Provide the (X, Y) coordinate of the cell's center where the given text is located.  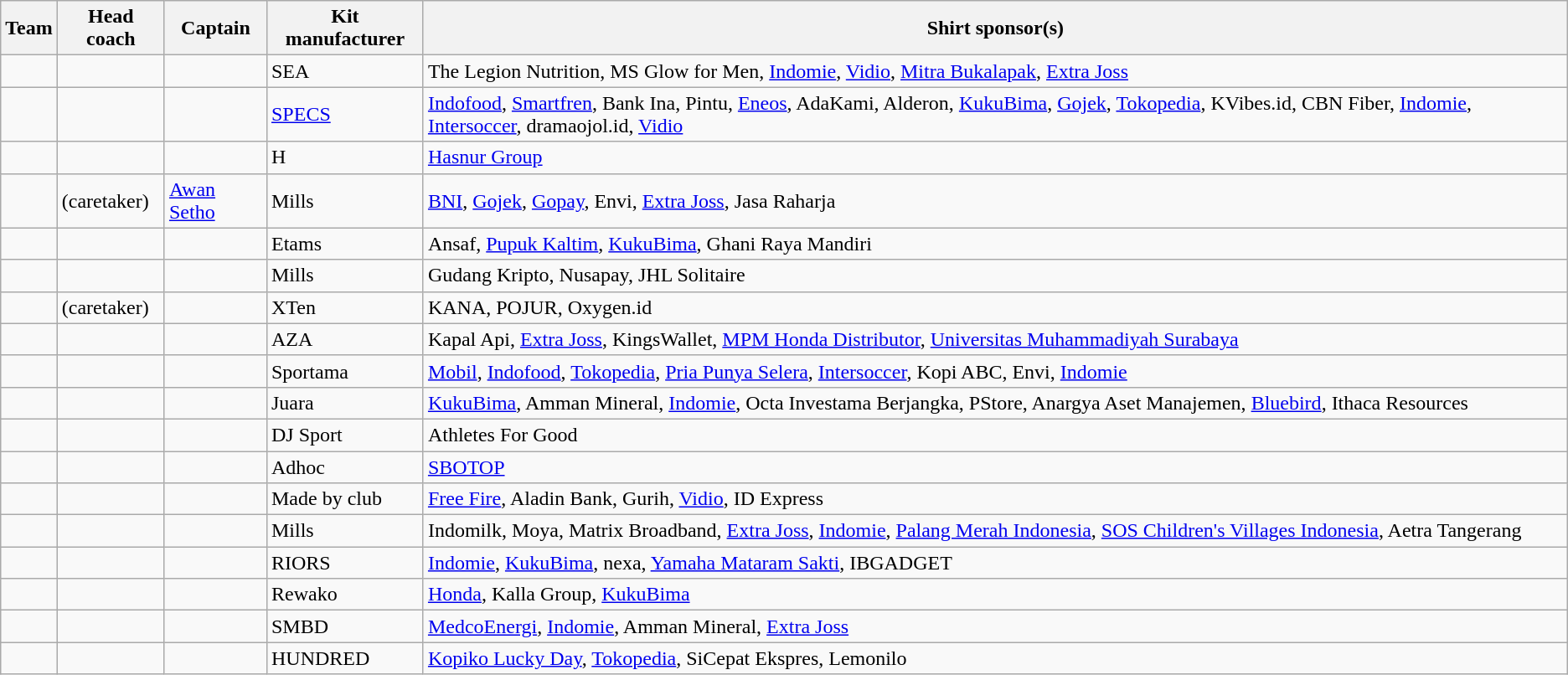
Indomie, KukuBima, nexa, Yamaha Mataram Sakti, IBGADGET (995, 563)
Kopiko Lucky Day, Tokopedia, SiCepat Ekspres, Lemonilo (995, 658)
Head coach (111, 28)
SBOTOP (995, 466)
Ansaf, Pupuk Kaltim, KukuBima, Ghani Raya Mandiri (995, 244)
Gudang Kripto, Nusapay, JHL Solitaire (995, 276)
DJ Sport (345, 435)
HUNDRED (345, 658)
Made by club (345, 499)
XTen (345, 307)
SPECS (345, 114)
KukuBima, Amman Mineral, Indomie, Octa Investama Berjangka, PStore, Anargya Aset Manajemen, Bluebird, Ithaca Resources (995, 403)
RIORS (345, 563)
Indomilk, Moya, Matrix Broadband, Extra Joss, Indomie, Palang Merah Indonesia, SOS Children's Villages Indonesia, Aetra Tangerang (995, 531)
Shirt sponsor(s) (995, 28)
Team (29, 28)
KANA, POJUR, Oxygen.id (995, 307)
Hasnur Group (995, 157)
SEA (345, 71)
Kapal Api, Extra Joss, KingsWallet, MPM Honda Distributor, Universitas Muhammadiyah Surabaya (995, 339)
Adhoc (345, 466)
Etams (345, 244)
Rewako (345, 595)
Free Fire, Aladin Bank, Gurih, Vidio, ID Express (995, 499)
MedcoEnergi, Indomie, Amman Mineral, Extra Joss (995, 626)
Athletes For Good (995, 435)
The Legion Nutrition, MS Glow for Men, Indomie, Vidio, Mitra Bukalapak, Extra Joss (995, 71)
BNI, Gojek, Gopay, Envi, Extra Joss, Jasa Raharja (995, 201)
Awan Setho (215, 201)
Captain (215, 28)
H (345, 157)
Honda, Kalla Group, KukuBima (995, 595)
SMBD (345, 626)
Mobil, Indofood, Tokopedia, Pria Punya Selera, Intersoccer, Kopi ABC, Envi, Indomie (995, 371)
Kit manufacturer (345, 28)
Juara (345, 403)
AZA (345, 339)
Sportama (345, 371)
